Return the (X, Y) coordinate for the center point of the cell that contains the specified text.  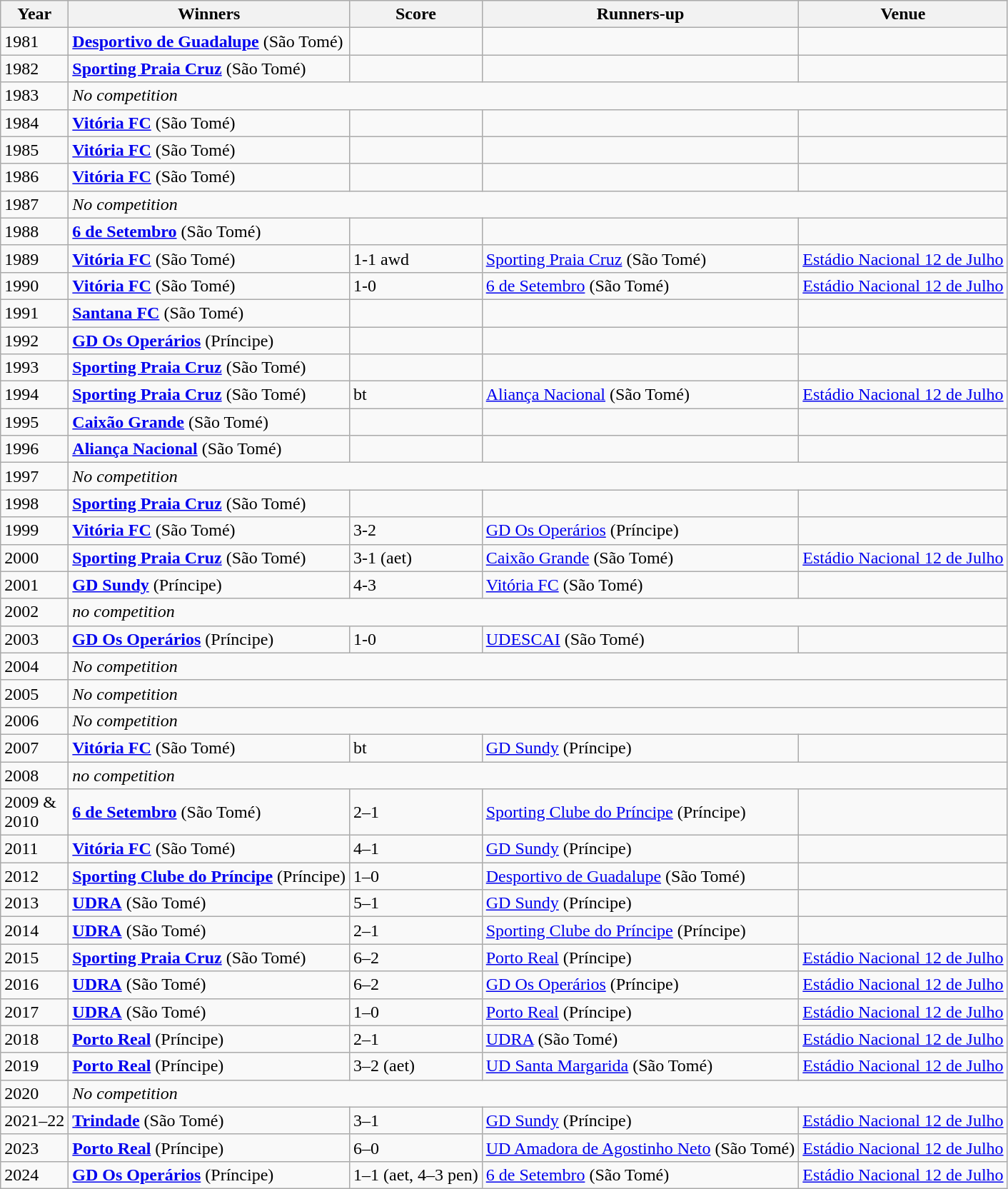
2000 (34, 558)
1982 (34, 69)
1986 (34, 177)
2009 &2010 (34, 813)
2013 (34, 903)
1999 (34, 531)
1994 (34, 395)
1984 (34, 123)
Venue (903, 14)
5–1 (416, 903)
2003 (34, 639)
1987 (34, 204)
1983 (34, 96)
2015 (34, 958)
3–1 (416, 1120)
2004 (34, 666)
2016 (34, 985)
UD Amadora de Agostinho Neto (São Tomé) (640, 1148)
2021–22 (34, 1120)
1981 (34, 41)
Winners (209, 14)
1988 (34, 231)
2020 (34, 1093)
1992 (34, 341)
4-3 (416, 585)
UDESCAI (São Tomé) (640, 639)
2008 (34, 775)
1991 (34, 313)
2007 (34, 748)
3-1 (aet) (416, 558)
2023 (34, 1148)
2006 (34, 721)
2001 (34, 585)
3–2 (aet) (416, 1066)
1–1 (aet, 4–3 pen) (416, 1175)
2014 (34, 930)
1990 (34, 286)
Trindade (São Tomé) (209, 1120)
2024 (34, 1175)
1989 (34, 259)
2012 (34, 876)
2005 (34, 693)
1998 (34, 503)
Santana FC (São Tomé) (209, 313)
Year (34, 14)
1985 (34, 150)
2011 (34, 849)
Runners-up (640, 14)
UD Santa Margarida (São Tomé) (640, 1066)
2002 (34, 612)
1997 (34, 476)
4–1 (416, 849)
3-2 (416, 531)
2018 (34, 1039)
1-1 awd (416, 259)
6–0 (416, 1148)
2017 (34, 1012)
1995 (34, 422)
1996 (34, 449)
1993 (34, 368)
2019 (34, 1066)
Score (416, 14)
